Pinpoint the cell where the given text exists, returning its (x, y) midpoint coordinate. 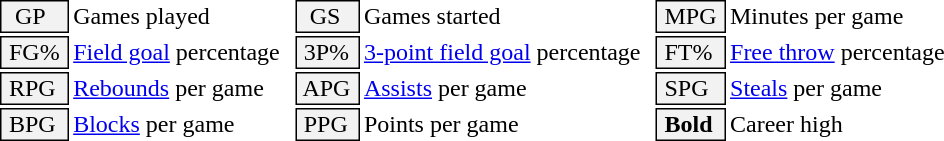
Points per game (507, 124)
GS (328, 16)
FT% (691, 52)
GP (34, 16)
Field goal percentage (182, 52)
SPG (691, 88)
RPG (34, 88)
Assists per game (507, 88)
Games played (182, 16)
Rebounds per game (182, 88)
3-point field goal percentage (507, 52)
BPG (34, 124)
FG% (34, 52)
Blocks per game (182, 124)
Bold (691, 124)
PPG (328, 124)
MPG (691, 16)
APG (328, 88)
3P% (328, 52)
Games started (507, 16)
